Output the (x, y) coordinate of the center of the cell containing the given text.  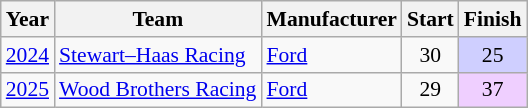
Start (430, 19)
Year (28, 19)
30 (430, 55)
2024 (28, 55)
Wood Brothers Racing (158, 90)
25 (493, 55)
Stewart–Haas Racing (158, 55)
Finish (493, 19)
Manufacturer (331, 19)
29 (430, 90)
37 (493, 90)
Team (158, 19)
2025 (28, 90)
